Output the [x, y] coordinate of the center of the cell containing the given text.  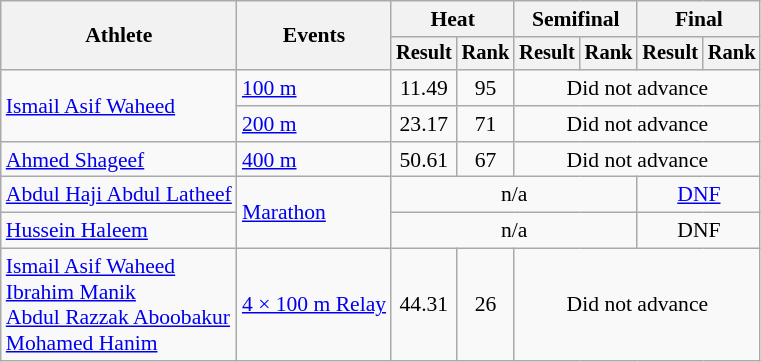
67 [486, 160]
Athlete [119, 36]
Abdul Haji Abdul Latheef [119, 195]
44.31 [424, 305]
Ismail Asif WaheedIbrahim ManikAbdul Razzak AboobakurMohamed Hanim [119, 305]
400 m [314, 160]
11.49 [424, 88]
200 m [314, 124]
23.17 [424, 124]
100 m [314, 88]
Ismail Asif Waheed [119, 106]
50.61 [424, 160]
Ahmed Shageef [119, 160]
95 [486, 88]
Semifinal [576, 19]
Events [314, 36]
Marathon [314, 212]
71 [486, 124]
Final [698, 19]
Heat [452, 19]
Hussein Haleem [119, 231]
4 × 100 m Relay [314, 305]
26 [486, 305]
